Return [X, Y] of the center of cell containing provided text 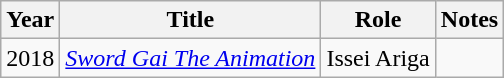
Year [30, 20]
Issei Ariga [378, 58]
Role [378, 20]
2018 [30, 58]
Notes [469, 20]
Sword Gai The Animation [190, 58]
Title [190, 20]
